Scan for the cell matching the given text and deliver its [x, y] coordinate at center. 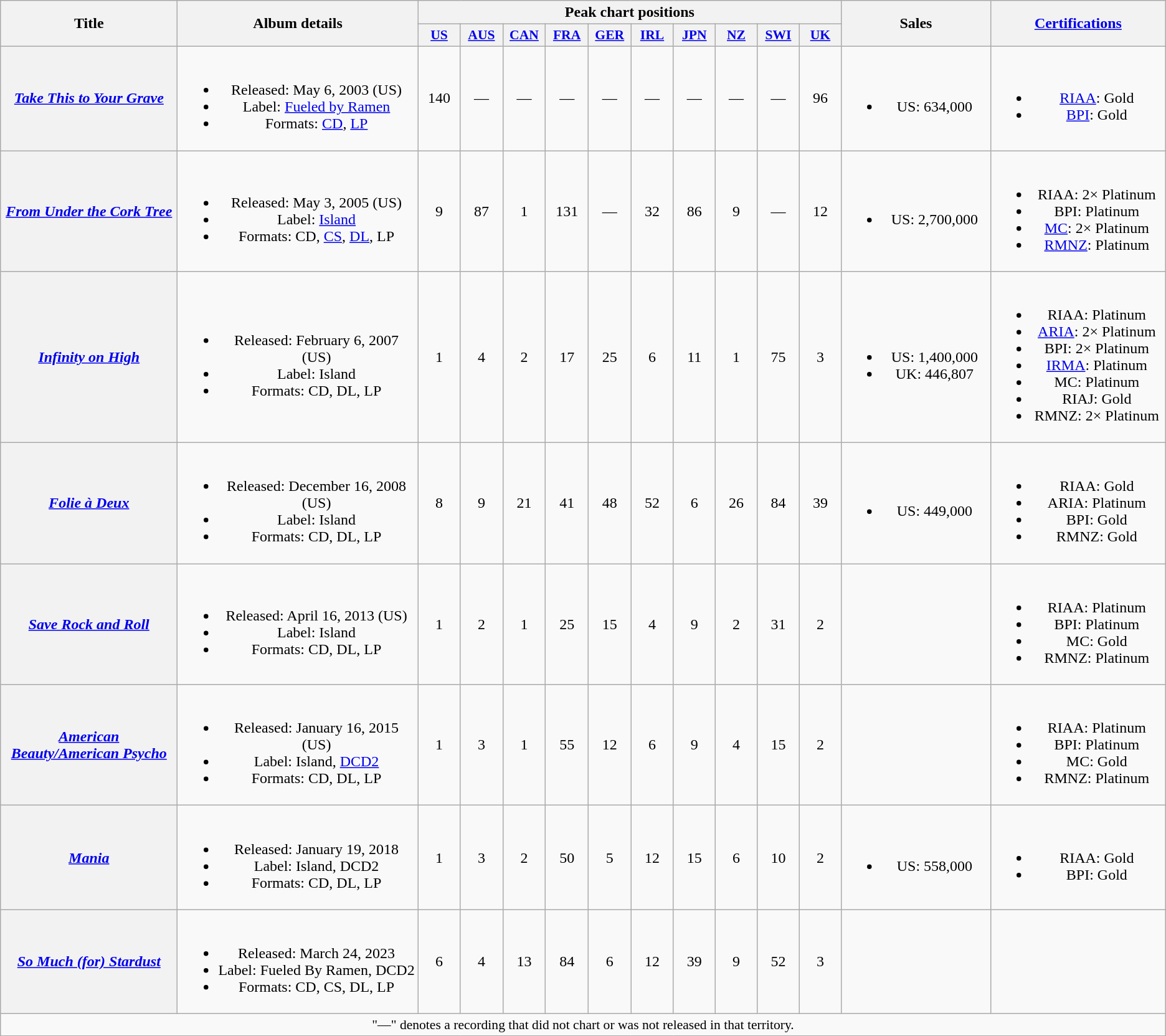
NZ [736, 36]
US: 1,400,000UK: 446,807 [916, 358]
RIAA: 2× PlatinumBPI: PlatinumMC: 2× PlatinumRMNZ: Platinum [1078, 211]
48 [609, 503]
11 [694, 358]
31 [778, 624]
"—" denotes a recording that did not chart or was not released in that territory. [583, 1025]
5 [609, 857]
17 [567, 358]
GER [609, 36]
10 [778, 857]
55 [567, 745]
96 [820, 98]
US: 634,000 [916, 98]
Title [89, 24]
So Much (for) Stardust [89, 962]
8 [439, 503]
Released: January 19, 2018Label: Island, DCD2Formats: CD, DL, LP [298, 857]
RIAA: PlatinumARIA: 2× PlatinumBPI: 2× PlatinumIRMA: PlatinumMC: PlatinumRIAJ: GoldRMNZ: 2× Platinum [1078, 358]
JPN [694, 36]
50 [567, 857]
Released: February 6, 2007 (US)Label: IslandFormats: CD, DL, LP [298, 358]
Folie à Deux [89, 503]
Album details [298, 24]
Take This to Your Grave [89, 98]
From Under the Cork Tree [89, 211]
US: 558,000 [916, 857]
AUS [481, 36]
75 [778, 358]
US [439, 36]
Released: May 3, 2005 (US)Label: IslandFormats: CD, CS, DL, LP [298, 211]
Certifications [1078, 24]
41 [567, 503]
32 [652, 211]
Sales [916, 24]
RIAA: GoldARIA: PlatinumBPI: GoldRMNZ: Gold [1078, 503]
UK [820, 36]
26 [736, 503]
Released: March 24, 2023Label: Fueled By Ramen, DCD2Formats: CD, CS, DL, LP [298, 962]
US: 449,000 [916, 503]
87 [481, 211]
Released: April 16, 2013 (US)Label: IslandFormats: CD, DL, LP [298, 624]
13 [524, 962]
140 [439, 98]
CAN [524, 36]
Infinity on High [89, 358]
86 [694, 211]
Released: December 16, 2008 (US)Label: IslandFormats: CD, DL, LP [298, 503]
Mania [89, 857]
SWI [778, 36]
American Beauty/American Psycho [89, 745]
IRL [652, 36]
Save Rock and Roll [89, 624]
131 [567, 211]
Released: May 6, 2003 (US)Label: Fueled by RamenFormats: CD, LP [298, 98]
Peak chart positions [629, 12]
FRA [567, 36]
Released: January 16, 2015 (US)Label: Island, DCD2Formats: CD, DL, LP [298, 745]
US: 2,700,000 [916, 211]
21 [524, 503]
